Locate the cell with the specified text and output its [X, Y] center coordinate. 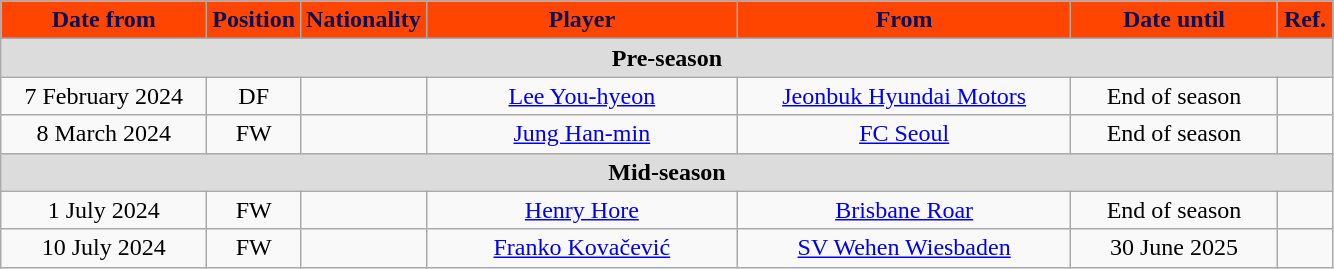
30 June 2025 [1174, 248]
DF [254, 96]
Mid-season [667, 172]
Pre-season [667, 58]
1 July 2024 [104, 210]
8 March 2024 [104, 134]
Franko Kovačević [582, 248]
Lee You-hyeon [582, 96]
Ref. [1305, 20]
10 July 2024 [104, 248]
Date from [104, 20]
Date until [1174, 20]
Nationality [364, 20]
Brisbane Roar [904, 210]
Henry Hore [582, 210]
Jung Han-min [582, 134]
7 February 2024 [104, 96]
SV Wehen Wiesbaden [904, 248]
Player [582, 20]
From [904, 20]
Jeonbuk Hyundai Motors [904, 96]
Position [254, 20]
FC Seoul [904, 134]
